Determine the (X, Y) coordinate at the center of the cell enclosing the given text.  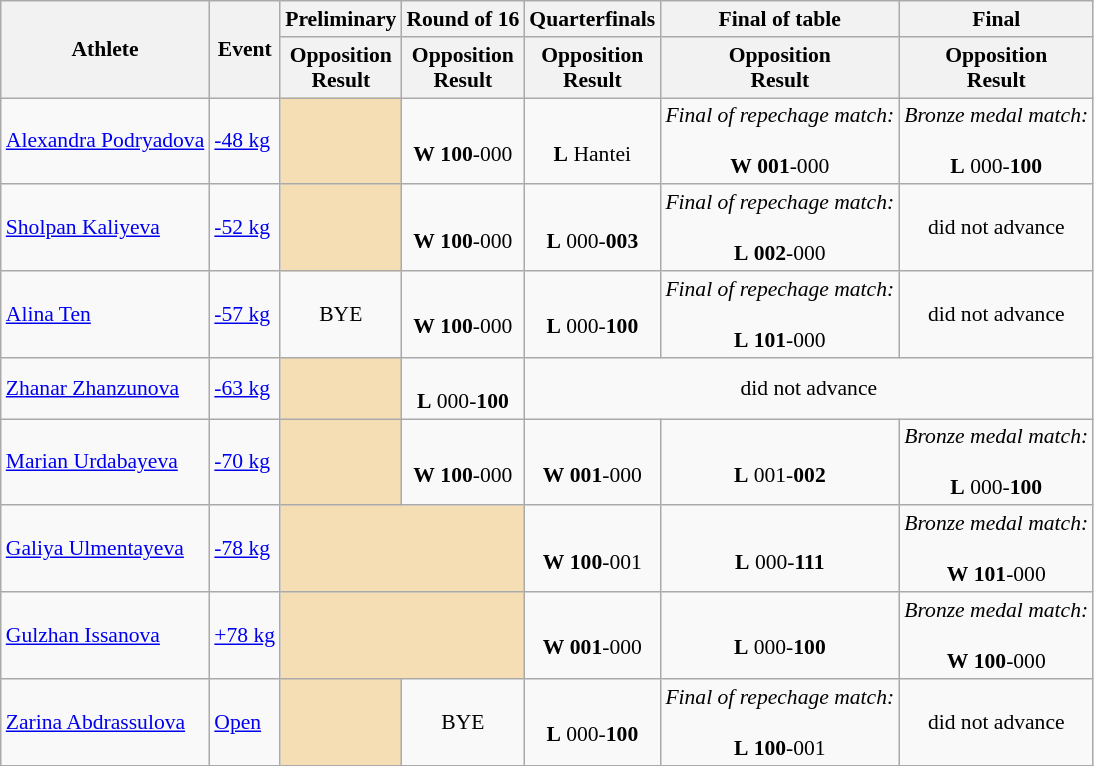
-48 kg (244, 142)
-78 kg (244, 550)
Marian Urdabayeva (106, 462)
Event (244, 50)
Bronze medal match:W 100-000 (996, 636)
Open (244, 722)
Galiya Ulmentayeva (106, 550)
Final of table (780, 19)
W 100-001 (592, 550)
+78 kg (244, 636)
Zarina Abdrassulova (106, 722)
Alina Ten (106, 314)
L 001-002 (780, 462)
Zhanar Zhanzunova (106, 388)
Sholpan Kaliyeva (106, 228)
Gulzhan Issanova (106, 636)
Round of 16 (462, 19)
L 000-003 (592, 228)
-57 kg (244, 314)
-63 kg (244, 388)
Alexandra Podryadova (106, 142)
L 000-111 (780, 550)
Final of repechage match:L 100-001 (780, 722)
Preliminary (340, 19)
-70 kg (244, 462)
Final of repechage match:W 001-000 (780, 142)
Bronze medal match:W 101-000 (996, 550)
Quarterfinals (592, 19)
Final of repechage match:L 101-000 (780, 314)
Final of repechage match:L 002-000 (780, 228)
L Hantei (592, 142)
Athlete (106, 50)
Final (996, 19)
-52 kg (244, 228)
